Return [x, y] of the center of cell containing provided text 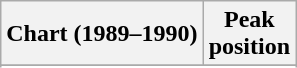
Peakposition [249, 34]
Chart (1989–1990) [102, 34]
